Determine the (X, Y) coordinate at the center of the cell enclosing the given text.  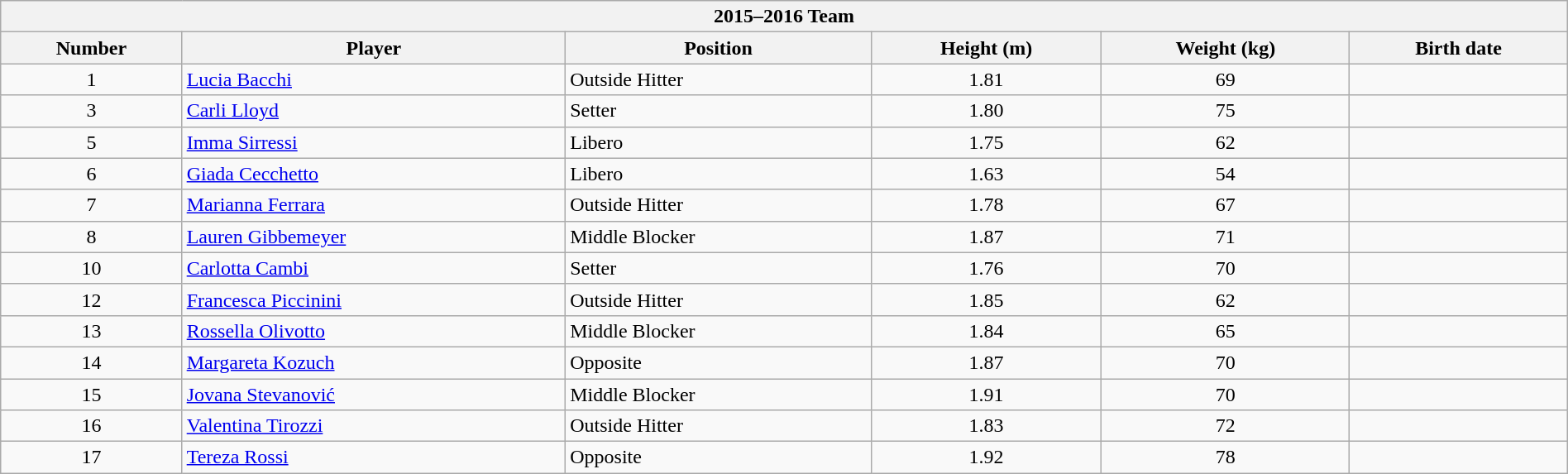
Carli Lloyd (374, 111)
Player (374, 48)
1.92 (986, 457)
1.91 (986, 395)
16 (91, 426)
Number (91, 48)
Marianna Ferrara (374, 205)
13 (91, 331)
Height (m) (986, 48)
6 (91, 174)
Jovana Stevanović (374, 395)
Carlotta Cambi (374, 268)
14 (91, 362)
10 (91, 268)
1.75 (986, 142)
75 (1226, 111)
Francesca Piccinini (374, 299)
Weight (kg) (1226, 48)
5 (91, 142)
1.76 (986, 268)
71 (1226, 237)
3 (91, 111)
1.85 (986, 299)
Giada Cecchetto (374, 174)
Lucia Bacchi (374, 79)
65 (1226, 331)
1.83 (986, 426)
Imma Sirressi (374, 142)
78 (1226, 457)
Valentina Tirozzi (374, 426)
Position (719, 48)
1.78 (986, 205)
7 (91, 205)
1.81 (986, 79)
67 (1226, 205)
1.80 (986, 111)
Birth date (1459, 48)
1 (91, 79)
15 (91, 395)
12 (91, 299)
Rossella Olivotto (374, 331)
2015–2016 Team (784, 17)
Lauren Gibbemeyer (374, 237)
8 (91, 237)
Tereza Rossi (374, 457)
72 (1226, 426)
54 (1226, 174)
69 (1226, 79)
1.63 (986, 174)
1.84 (986, 331)
17 (91, 457)
Margareta Kozuch (374, 362)
